From the cell containing the given text, extract its center point as [X, Y] coordinate. 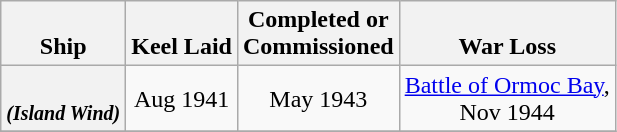
Completed orCommissioned [318, 34]
Keel Laid [182, 34]
War Loss [507, 34]
Battle of Ormoc Bay,Nov 1944 [507, 98]
Aug 1941 [182, 98]
(Island Wind) [64, 98]
Ship [64, 34]
May 1943 [318, 98]
